Provide the [x, y] coordinate of the cell's center where the given text is located.  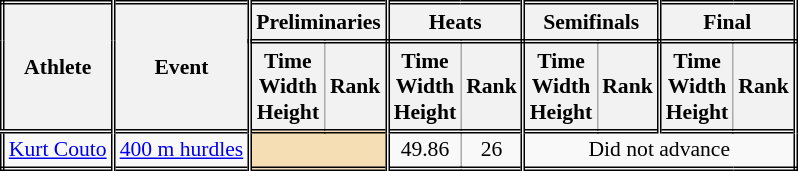
Athlete [58, 67]
Heats [455, 22]
Final [727, 22]
Preliminaries [318, 22]
Kurt Couto [58, 150]
26 [492, 150]
49.86 [424, 150]
Semifinals [591, 22]
Event [182, 67]
400 m hurdles [182, 150]
Did not advance [659, 150]
